From the cell containing the given text, extract its center point as (x, y) coordinate. 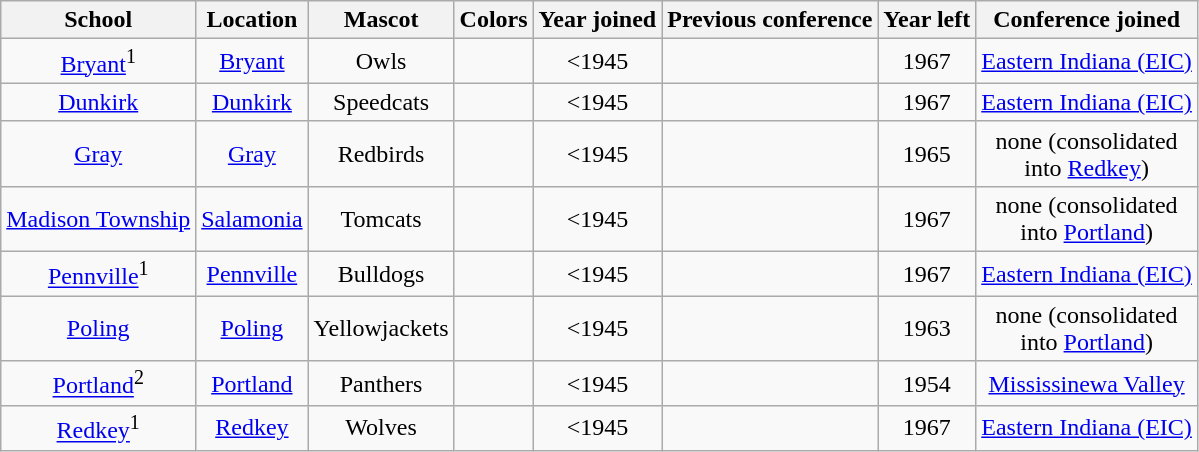
Owls (381, 62)
Bulldogs (381, 274)
1965 (927, 154)
Salamonia (252, 218)
Madison Township (98, 218)
Year joined (598, 20)
Pennville (252, 274)
Portland (252, 384)
Redbirds (381, 154)
Portland2 (98, 384)
Colors (494, 20)
Yellowjackets (381, 328)
Redkey (252, 428)
School (98, 20)
Year left (927, 20)
Previous conference (770, 20)
Mississinewa Valley (1087, 384)
Tomcats (381, 218)
Mascot (381, 20)
1963 (927, 328)
Bryant (252, 62)
Wolves (381, 428)
Bryant1 (98, 62)
1954 (927, 384)
Location (252, 20)
Pennville1 (98, 274)
Speedcats (381, 102)
Panthers (381, 384)
Conference joined (1087, 20)
Redkey1 (98, 428)
none (consolidated into Redkey) (1087, 154)
